For the text-containing cell, return its midpoint in (X, Y) coordinate format. 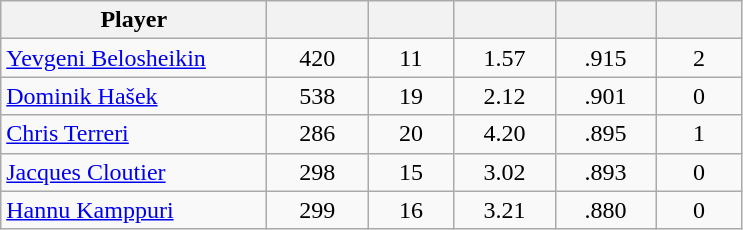
.880 (606, 210)
Dominik Hašek (134, 96)
Player (134, 20)
1.57 (504, 58)
286 (318, 134)
19 (411, 96)
20 (411, 134)
1 (699, 134)
.893 (606, 172)
2.12 (504, 96)
4.20 (504, 134)
420 (318, 58)
15 (411, 172)
298 (318, 172)
.915 (606, 58)
538 (318, 96)
299 (318, 210)
Jacques Cloutier (134, 172)
3.21 (504, 210)
.895 (606, 134)
11 (411, 58)
Yevgeni Belosheikin (134, 58)
.901 (606, 96)
Chris Terreri (134, 134)
2 (699, 58)
Hannu Kamppuri (134, 210)
16 (411, 210)
3.02 (504, 172)
